Find where the given text appears and provide that cell's center as (x, y) coordinate. 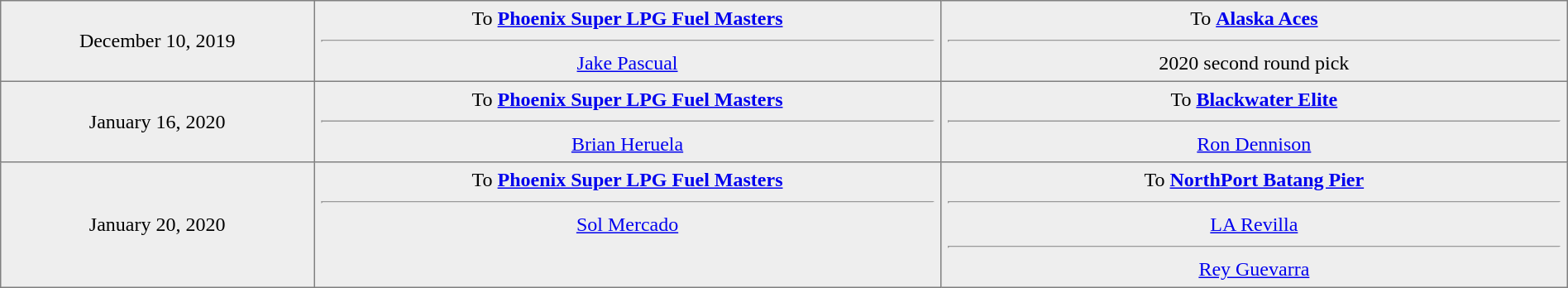
January 20, 2020 (157, 225)
To Phoenix Super LPG Fuel MastersJake Pascual (628, 41)
To NorthPort Batang PierLA RevillaRey Guevarra (1254, 225)
December 10, 2019 (157, 41)
To Phoenix Super LPG Fuel MastersBrian Heruela (628, 122)
January 16, 2020 (157, 122)
To Alaska Aces2020 second round pick (1254, 41)
To Phoenix Super LPG Fuel MastersSol Mercado (628, 225)
To Blackwater EliteRon Dennison (1254, 122)
